For the text-containing cell, return its midpoint in (x, y) coordinate format. 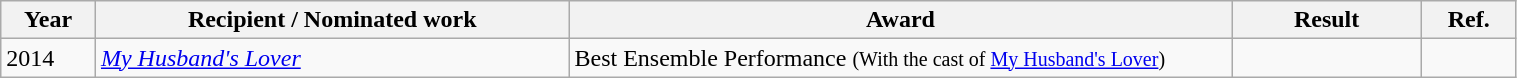
Result (1326, 20)
Recipient / Nominated work (332, 20)
My Husband's Lover (332, 58)
Best Ensemble Performance (With the cast of My Husband's Lover) (900, 58)
Year (48, 20)
Award (900, 20)
Ref. (1468, 20)
2014 (48, 58)
